Pinpoint the cell where the given text exists, returning its (x, y) midpoint coordinate. 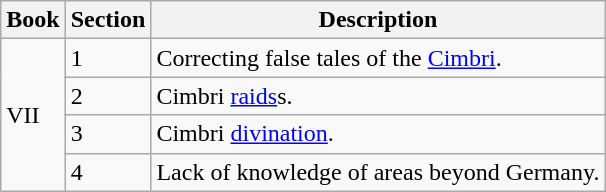
Section (108, 20)
Book (33, 20)
Cimbri raidss. (378, 96)
Cimbri divination. (378, 134)
Lack of knowledge of areas beyond Germany. (378, 172)
Description (378, 20)
3 (108, 134)
Correcting false tales of the Cimbri. (378, 58)
2 (108, 96)
VII (33, 115)
4 (108, 172)
1 (108, 58)
